Return (X, Y) of the center of cell containing provided text 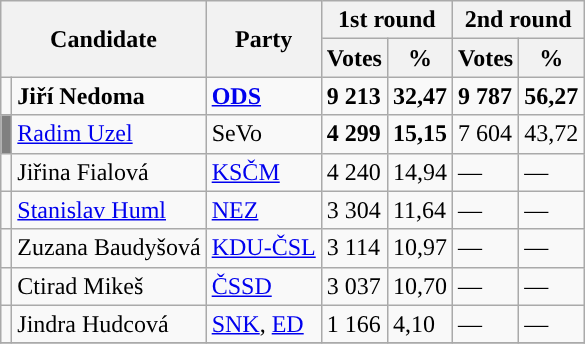
Jiří Nedoma (109, 96)
4 299 (354, 134)
10,97 (420, 248)
3 304 (354, 210)
KDU-ČSL (264, 248)
SNK, ED (264, 324)
Jindra Hudcová (109, 324)
9 213 (354, 96)
Ctirad Mikeš (109, 286)
ODS (264, 96)
43,72 (552, 134)
Stanislav Huml (109, 210)
10,70 (420, 286)
32,47 (420, 96)
SeVo (264, 134)
14,94 (420, 172)
7 604 (485, 134)
2nd round (518, 20)
3 114 (354, 248)
NEZ (264, 210)
4,10 (420, 324)
9 787 (485, 96)
11,64 (420, 210)
Radim Uzel (109, 134)
KSČM (264, 172)
15,15 (420, 134)
Jiřina Fialová (109, 172)
Party (264, 39)
56,27 (552, 96)
3 037 (354, 286)
1 166 (354, 324)
ČSSD (264, 286)
1st round (386, 20)
Zuzana Baudyšová (109, 248)
4 240 (354, 172)
Candidate (104, 39)
